For the text-containing cell, return its midpoint in [x, y] coordinate format. 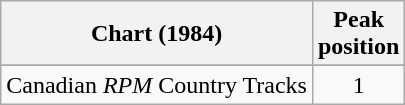
Canadian RPM Country Tracks [157, 85]
1 [358, 85]
Chart (1984) [157, 34]
Peakposition [358, 34]
